From the cell containing the given text, extract its center point as [x, y] coordinate. 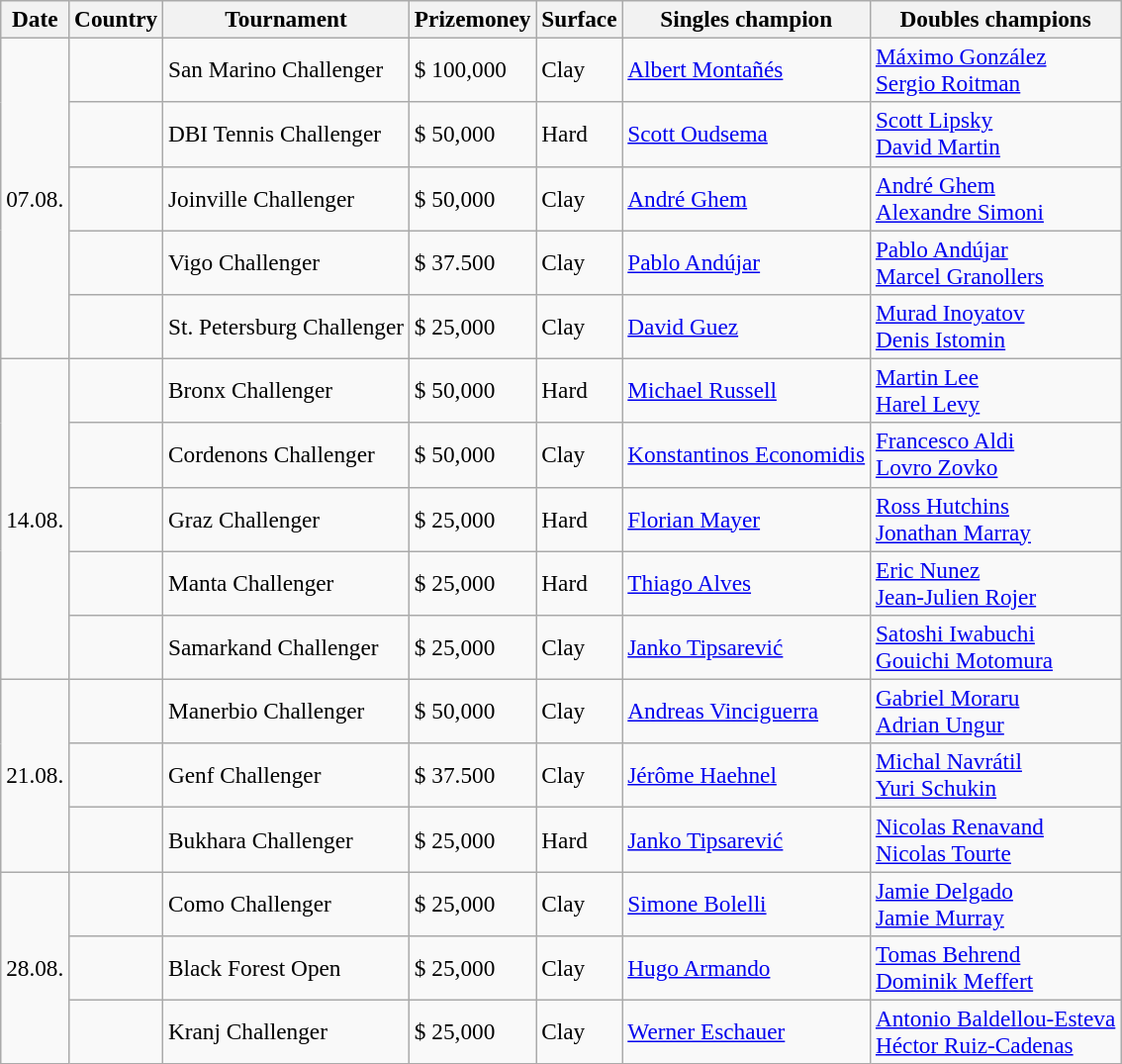
Andreas Vinciguerra [746, 711]
Scott Oudsema [746, 135]
Singles champion [746, 19]
Hugo Armando [746, 968]
Máximo González Sergio Roitman [995, 69]
Bronx Challenger [287, 390]
Martin Lee Harel Levy [995, 390]
Bukhara Challenger [287, 839]
Albert Montañés [746, 69]
Murad Inoyatov Denis Istomin [995, 327]
Black Forest Open [287, 968]
Antonio Baldellou-Esteva Héctor Ruiz-Cadenas [995, 1031]
St. Petersburg Challenger [287, 327]
Konstantinos Economidis [746, 455]
Simone Bolelli [746, 903]
Vigo Challenger [287, 261]
Nicolas Renavand Nicolas Tourte [995, 839]
Eric Nunez Jean-Julien Rojer [995, 582]
Tournament [287, 19]
Surface [580, 19]
Country [117, 19]
Manta Challenger [287, 582]
Date [36, 19]
Tomas Behrend Dominik Meffert [995, 968]
28.08. [36, 967]
Manerbio Challenger [287, 711]
Jamie Delgado Jamie Murray [995, 903]
Thiago Alves [746, 582]
Scott Lipsky David Martin [995, 135]
07.08. [36, 198]
DBI Tennis Challenger [287, 135]
Doubles champions [995, 19]
Gabriel Moraru Adrian Ungur [995, 711]
Werner Eschauer [746, 1031]
Florian Mayer [746, 519]
Pablo Andújar Marcel Granollers [995, 261]
Michal Navrátil Yuri Schukin [995, 776]
André Ghem Alexandre Simoni [995, 198]
David Guez [746, 327]
Cordenons Challenger [287, 455]
Michael Russell [746, 390]
Genf Challenger [287, 776]
Como Challenger [287, 903]
Francesco Aldi Lovro Zovko [995, 455]
Kranj Challenger [287, 1031]
Jérôme Haehnel [746, 776]
André Ghem [746, 198]
Graz Challenger [287, 519]
San Marino Challenger [287, 69]
Pablo Andújar [746, 261]
Samarkand Challenger [287, 647]
14.08. [36, 519]
Ross Hutchins Jonathan Marray [995, 519]
$ 100,000 [472, 69]
Satoshi Iwabuchi Gouichi Motomura [995, 647]
21.08. [36, 775]
Prizemoney [472, 19]
Joinville Challenger [287, 198]
